Capture the cell that displays the provided text and extract its (x, y) central coordinate. 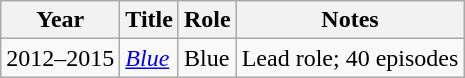
2012–2015 (60, 58)
Title (150, 20)
Notes (350, 20)
Lead role; 40 episodes (350, 58)
Year (60, 20)
Role (207, 20)
